Detect which cell encompasses the target text, then output its [X, Y] center coordinate. 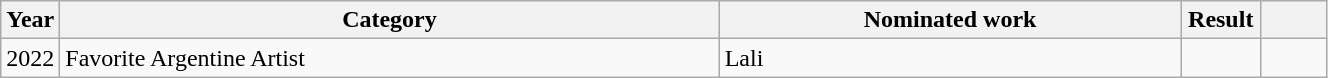
Favorite Argentine Artist [390, 58]
2022 [30, 58]
Year [30, 20]
Category [390, 20]
Lali [950, 58]
Result [1221, 20]
Nominated work [950, 20]
